For the text-containing cell, return its midpoint in (x, y) coordinate format. 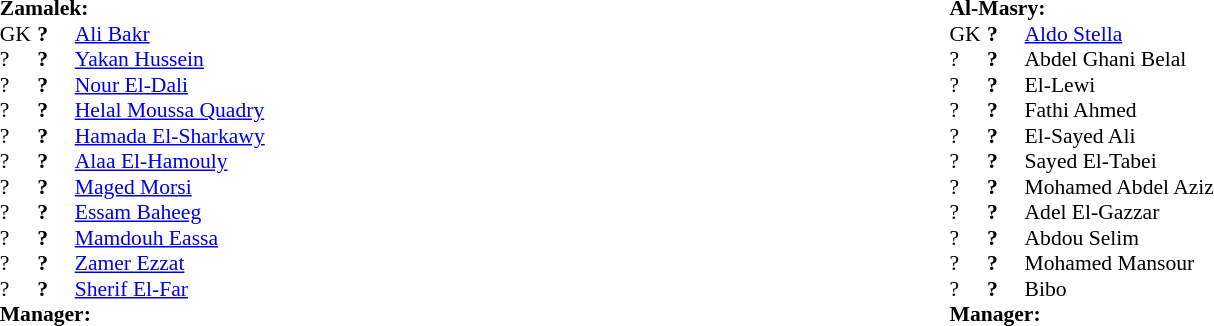
Alaa El-Hamouly (170, 161)
Maged Morsi (170, 187)
El-Sayed Ali (1120, 136)
Ali Bakr (170, 34)
Hamada El-Sharkawy (170, 136)
Mohamed Mansour (1120, 263)
Yakan Hussein (170, 59)
Bibo (1120, 289)
El-Lewi (1120, 85)
Adel El-Gazzar (1120, 213)
Mamdouh Eassa (170, 238)
Nour El-Dali (170, 85)
Fathi Ahmed (1120, 111)
Mohamed Abdel Aziz (1120, 187)
Abdel Ghani Belal (1120, 59)
Zamer Ezzat (170, 263)
Sayed El-Tabei (1120, 161)
Aldo Stella (1120, 34)
Abdou Selim (1120, 238)
Helal Moussa Quadry (170, 111)
Essam Baheeg (170, 213)
Sherif El-Far (170, 289)
